Identify which cell holds the provided text, then report its (x, y) central coordinate. 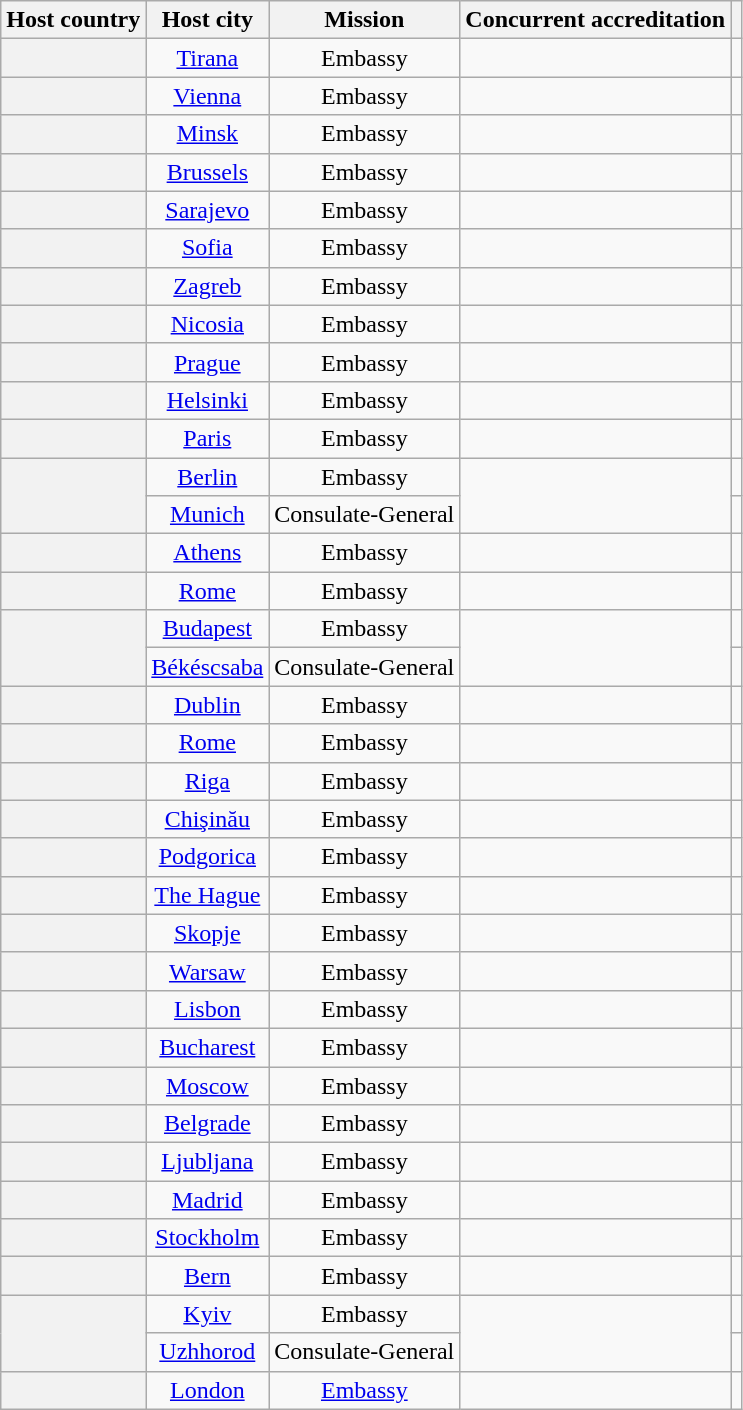
Prague (208, 362)
Tirana (208, 58)
Dublin (208, 705)
Concurrent accreditation (596, 20)
Madrid (208, 1200)
London (208, 1390)
Moscow (208, 1085)
Warsaw (208, 971)
Sarajevo (208, 210)
Sofia (208, 248)
Nicosia (208, 324)
Riga (208, 781)
Minsk (208, 134)
Berlin (208, 477)
Host city (208, 20)
Mission (364, 20)
Helsinki (208, 400)
The Hague (208, 895)
Bern (208, 1276)
Skopje (208, 933)
Zagreb (208, 286)
Budapest (208, 629)
Kyiv (208, 1314)
Ljubljana (208, 1162)
Athens (208, 553)
Békéscsaba (208, 667)
Stockholm (208, 1238)
Brussels (208, 172)
Podgorica (208, 857)
Chişinău (208, 819)
Host country (74, 20)
Belgrade (208, 1124)
Bucharest (208, 1047)
Munich (208, 515)
Paris (208, 438)
Uzhhorod (208, 1352)
Vienna (208, 96)
Lisbon (208, 1009)
